Return the (X, Y) coordinate for the center point of the cell that contains the specified text.  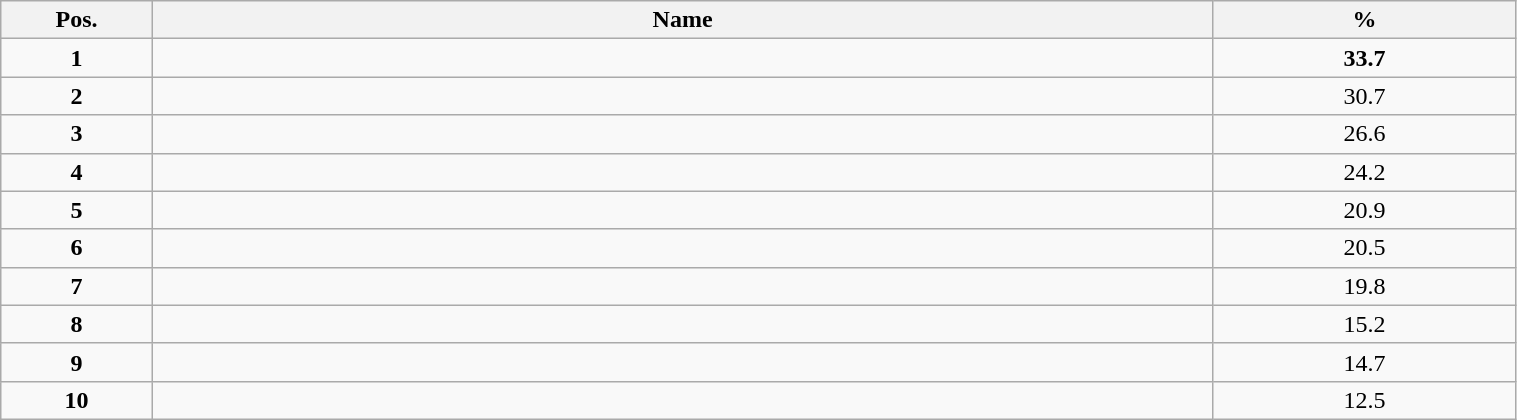
30.7 (1364, 96)
% (1364, 20)
4 (77, 172)
24.2 (1364, 172)
14.7 (1364, 362)
6 (77, 248)
10 (77, 400)
26.6 (1364, 134)
2 (77, 96)
20.9 (1364, 210)
1 (77, 58)
8 (77, 324)
Pos. (77, 20)
Name (682, 20)
5 (77, 210)
15.2 (1364, 324)
3 (77, 134)
33.7 (1364, 58)
9 (77, 362)
7 (77, 286)
20.5 (1364, 248)
19.8 (1364, 286)
12.5 (1364, 400)
